Output the (X, Y) coordinate of the center of the cell containing the given text.  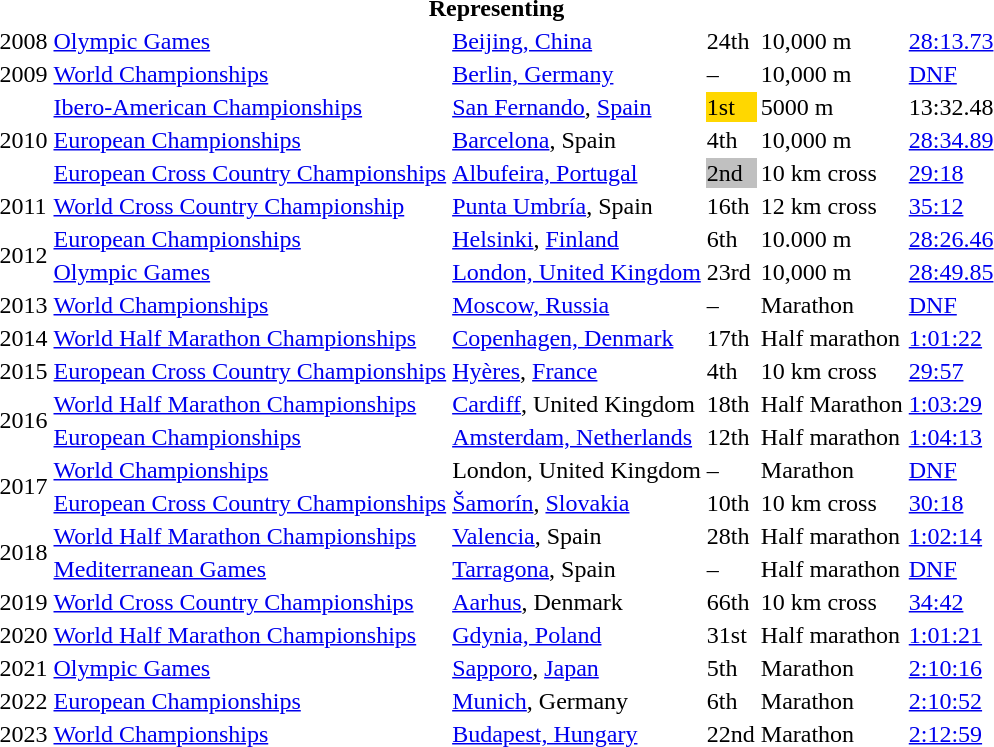
Hyères, France (577, 371)
Ibero-American Championships (250, 107)
Valencia, Spain (577, 536)
16th (730, 206)
Cardiff, United Kingdom (577, 404)
Punta Umbría, Spain (577, 206)
66th (730, 602)
San Fernando, Spain (577, 107)
World Cross Country Championship (250, 206)
23rd (730, 272)
Aarhus, Denmark (577, 602)
12th (730, 437)
Gdynia, Poland (577, 635)
28th (730, 536)
Amsterdam, Netherlands (577, 437)
10th (730, 503)
31st (730, 635)
2nd (730, 173)
Beijing, China (577, 41)
Šamorín, Slovakia (577, 503)
17th (730, 338)
World Cross Country Championships (250, 602)
18th (730, 404)
24th (730, 41)
Berlin, Germany (577, 74)
Mediterranean Games (250, 569)
5th (730, 668)
Barcelona, Spain (577, 140)
Copenhagen, Denmark (577, 338)
Half Marathon (832, 404)
Tarragona, Spain (577, 569)
Sapporo, Japan (577, 668)
1st (730, 107)
Albufeira, Portugal (577, 173)
12 km cross (832, 206)
Helsinki, Finland (577, 239)
Munich, Germany (577, 701)
Moscow, Russia (577, 305)
5000 m (832, 107)
10.000 m (832, 239)
